Detect which cell encompasses the target text, then output its (X, Y) center coordinate. 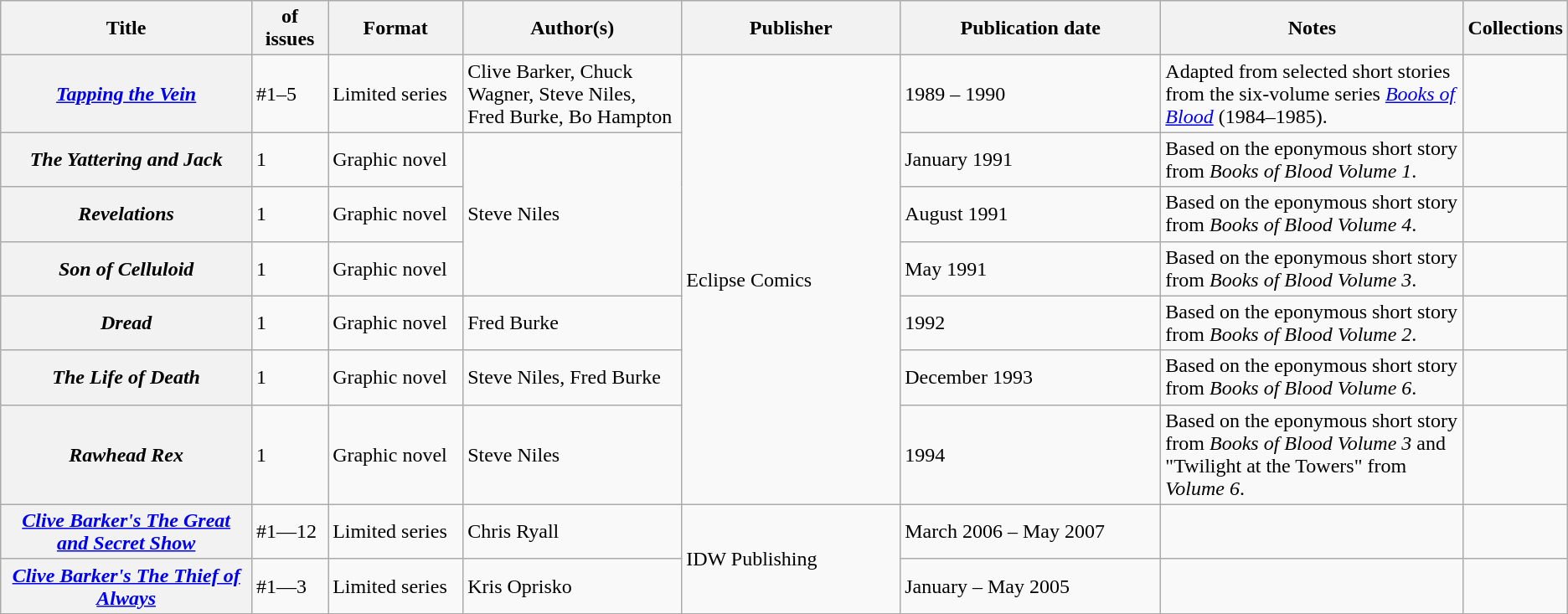
Revelations (126, 214)
Format (395, 28)
January – May 2005 (1030, 586)
Clive Barker, Chuck Wagner, Steve Niles, Fred Burke, Bo Hampton (573, 94)
Clive Barker's The Great and Secret Show (126, 531)
Based on the eponymous short story from Books of Blood Volume 6. (1312, 377)
1992 (1030, 323)
Title (126, 28)
#1–5 (290, 94)
Based on the eponymous short story from Books of Blood Volume 1. (1312, 159)
January 1991 (1030, 159)
Author(s) (573, 28)
Eclipse Comics (791, 280)
Son of Celluloid (126, 268)
August 1991 (1030, 214)
Tapping the Vein (126, 94)
Adapted from selected short stories from the six-volume series Books of Blood (1984–1985). (1312, 94)
Notes (1312, 28)
Dread (126, 323)
Based on the eponymous short story from Books of Blood Volume 4. (1312, 214)
1989 – 1990 (1030, 94)
Collections (1515, 28)
Rawhead Rex (126, 454)
Based on the eponymous short story from Books of Blood Volume 3. (1312, 268)
The Life of Death (126, 377)
December 1993 (1030, 377)
Fred Burke (573, 323)
March 2006 – May 2007 (1030, 531)
Clive Barker's The Thief of Always (126, 586)
#1—12 (290, 531)
Publication date (1030, 28)
of issues (290, 28)
May 1991 (1030, 268)
Based on the eponymous short story from Books of Blood Volume 2. (1312, 323)
Chris Ryall (573, 531)
#1—3 (290, 586)
1994 (1030, 454)
Based on the eponymous short story from Books of Blood Volume 3 and "Twilight at the Towers" from Volume 6. (1312, 454)
Publisher (791, 28)
Steve Niles, Fred Burke (573, 377)
The Yattering and Jack (126, 159)
Kris Oprisko (573, 586)
IDW Publishing (791, 559)
